From the cell containing the given text, extract its center point as [x, y] coordinate. 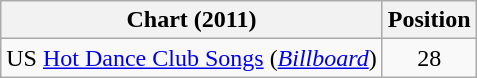
28 [429, 58]
US Hot Dance Club Songs (Billboard) [192, 58]
Chart (2011) [192, 20]
Position [429, 20]
